Locate the cell with the specified text and output its (X, Y) center coordinate. 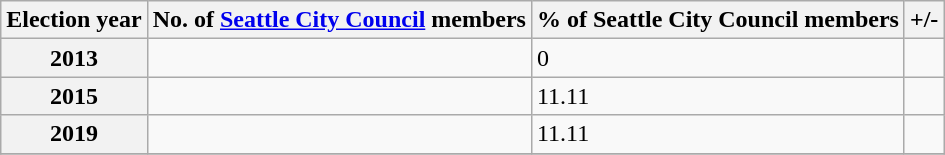
+/- (924, 20)
0 (718, 58)
2013 (74, 58)
Election year (74, 20)
2019 (74, 134)
% of Seattle City Council members (718, 20)
2015 (74, 96)
No. of Seattle City Council members (339, 20)
